From the cell containing the given text, extract its center point as (X, Y) coordinate. 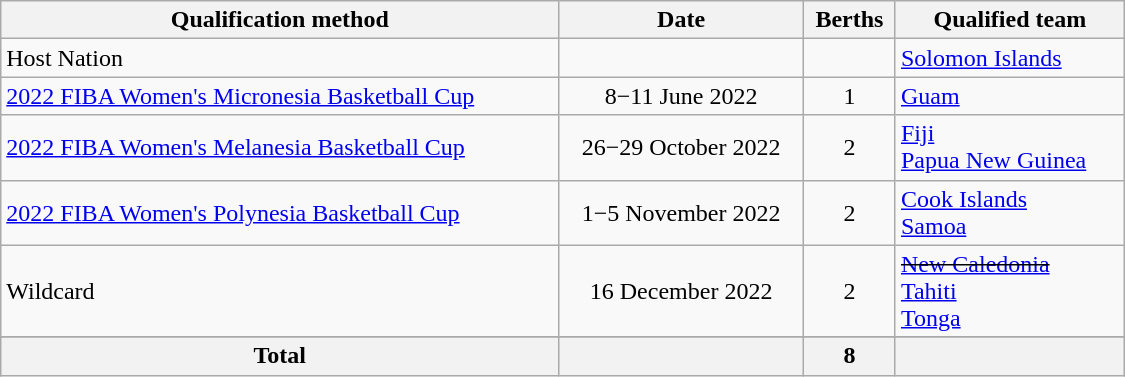
2022 FIBA Women's Melanesia Basketball Cup (280, 148)
Host Nation (280, 58)
Berths (849, 20)
Guam (1010, 96)
16 December 2022 (682, 291)
8−11 June 2022 (682, 96)
Solomon Islands (1010, 58)
26−29 October 2022 (682, 148)
Qualification method (280, 20)
Cook Islands Samoa (1010, 212)
1 (849, 96)
New Caledonia Tahiti Tonga (1010, 291)
8 (849, 356)
Qualified team (1010, 20)
Date (682, 20)
Wildcard (280, 291)
Fiji Papua New Guinea (1010, 148)
2022 FIBA Women's Polynesia Basketball Cup (280, 212)
2022 FIBA Women's Micronesia Basketball Cup (280, 96)
Total (280, 356)
1−5 November 2022 (682, 212)
